Return the (X, Y) coordinate for the center point of the cell that contains the specified text.  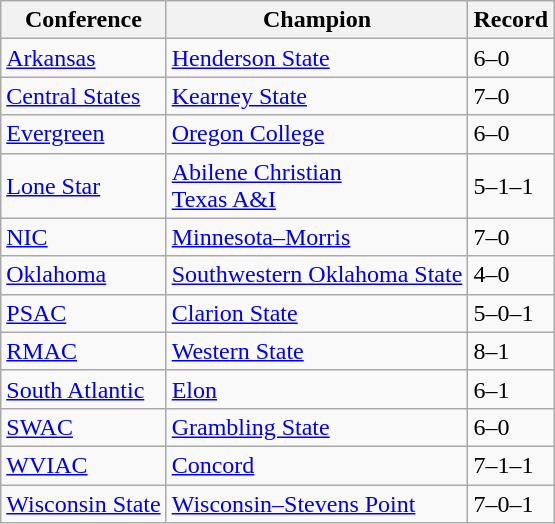
Henderson State (317, 58)
Wisconsin State (84, 503)
Wisconsin–Stevens Point (317, 503)
8–1 (511, 351)
Grambling State (317, 427)
Southwestern Oklahoma State (317, 275)
7–0–1 (511, 503)
7–1–1 (511, 465)
Evergreen (84, 134)
South Atlantic (84, 389)
Arkansas (84, 58)
SWAC (84, 427)
Conference (84, 20)
Western State (317, 351)
Oklahoma (84, 275)
Record (511, 20)
RMAC (84, 351)
Elon (317, 389)
Clarion State (317, 313)
Oregon College (317, 134)
Central States (84, 96)
Abilene ChristianTexas A&I (317, 186)
Minnesota–Morris (317, 237)
Champion (317, 20)
WVIAC (84, 465)
PSAC (84, 313)
4–0 (511, 275)
5–0–1 (511, 313)
NIC (84, 237)
Concord (317, 465)
6–1 (511, 389)
Kearney State (317, 96)
5–1–1 (511, 186)
Lone Star (84, 186)
